Detect which cell encompasses the target text, then output its (x, y) center coordinate. 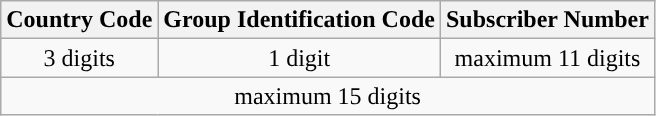
Subscriber Number (547, 20)
Country Code (80, 20)
maximum 15 digits (328, 96)
maximum 11 digits (547, 58)
3 digits (80, 58)
1 digit (300, 58)
Group Identification Code (300, 20)
